Output the [X, Y] coordinate of the center of the cell containing the given text.  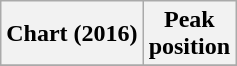
Chart (2016) [72, 34]
Peakposition [189, 34]
